Search for the cell housing the specified text and yield its [x, y] center coordinate. 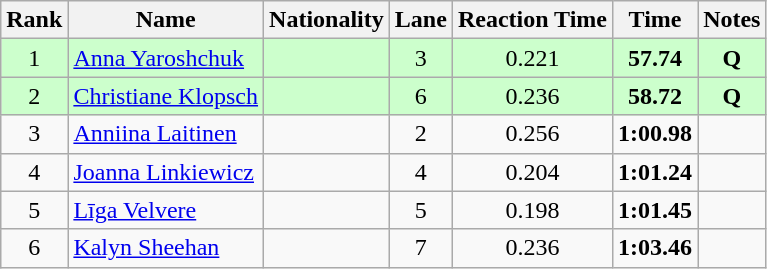
7 [420, 248]
Kalyn Sheehan [166, 248]
Lane [420, 20]
1:03.46 [656, 248]
58.72 [656, 96]
Notes [732, 20]
1:00.98 [656, 134]
Time [656, 20]
0.221 [532, 58]
Name [166, 20]
Christiane Klopsch [166, 96]
Anniina Laitinen [166, 134]
1:01.45 [656, 210]
Reaction Time [532, 20]
Līga Velvere [166, 210]
0.204 [532, 172]
Anna Yaroshchuk [166, 58]
0.198 [532, 210]
1 [34, 58]
Nationality [327, 20]
57.74 [656, 58]
0.256 [532, 134]
Rank [34, 20]
Joanna Linkiewicz [166, 172]
1:01.24 [656, 172]
